Determine the [x, y] coordinate at the center of the cell enclosing the given text.  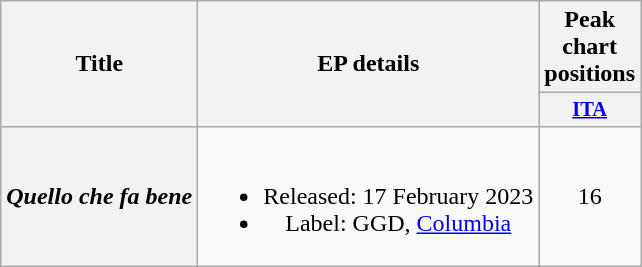
Peak chart positions [590, 47]
EP details [368, 64]
Title [100, 64]
Released: 17 February 2023Label: GGD, Columbia [368, 196]
16 [590, 196]
Quello che fa bene [100, 196]
ITA [590, 110]
